Scan for the cell matching the given text and deliver its [X, Y] coordinate at center. 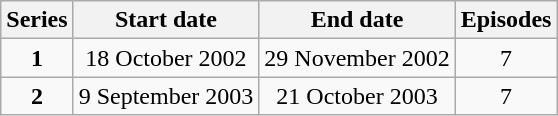
End date [357, 20]
18 October 2002 [166, 58]
Episodes [506, 20]
9 September 2003 [166, 96]
21 October 2003 [357, 96]
Start date [166, 20]
29 November 2002 [357, 58]
1 [37, 58]
Series [37, 20]
2 [37, 96]
